From the cell containing the given text, extract its center point as (X, Y) coordinate. 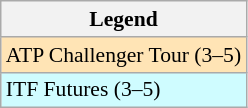
Legend (124, 19)
ITF Futures (3–5) (124, 90)
ATP Challenger Tour (3–5) (124, 55)
